Return (X, Y) of the center of cell containing provided text 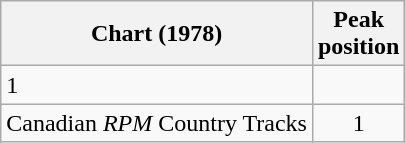
Chart (1978) (157, 34)
Canadian RPM Country Tracks (157, 123)
Peakposition (358, 34)
